Scan for the cell matching the given text and deliver its (X, Y) coordinate at center. 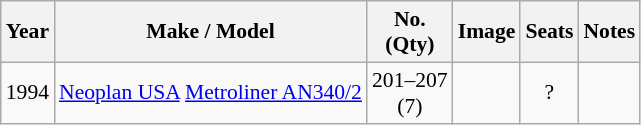
Make / Model (210, 32)
1994 (28, 92)
Notes (609, 32)
Image (487, 32)
Seats (549, 32)
Year (28, 32)
No.(Qty) (410, 32)
201–207(7) (410, 92)
? (549, 92)
Neoplan USA Metroliner AN340/2 (210, 92)
